Search for the cell housing the specified text and yield its (x, y) center coordinate. 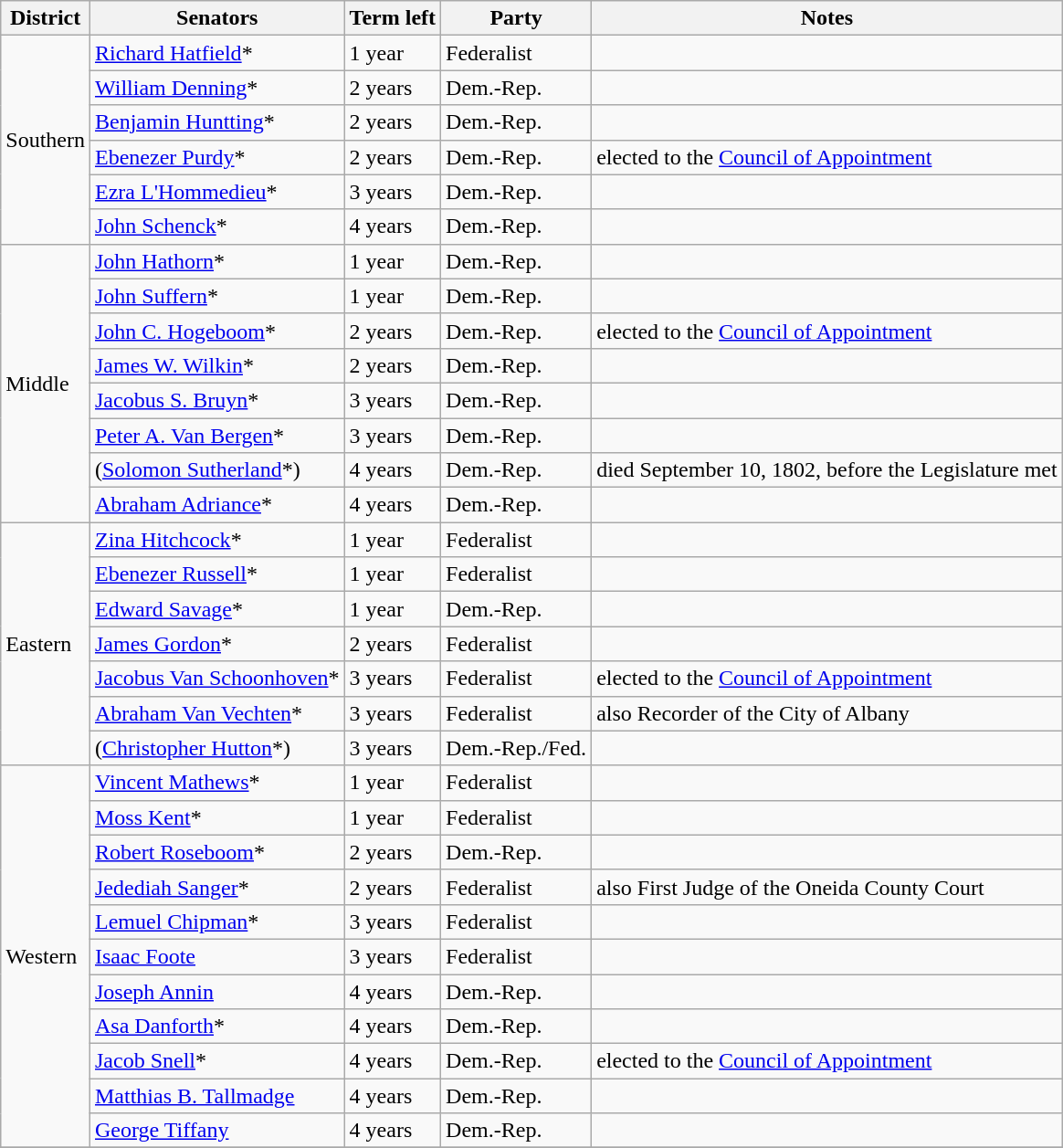
Lemuel Chipman* (217, 922)
Party (517, 18)
Jacobus S. Bruyn* (217, 400)
John Hathorn* (217, 261)
Abraham Adriance* (217, 505)
Joseph Annin (217, 991)
Asa Danforth* (217, 1027)
William Denning* (217, 88)
also Recorder of the City of Albany (827, 713)
Term left (393, 18)
Peter A. Van Bergen* (217, 436)
Jacobus Van Schoonhoven* (217, 679)
George Tiffany (217, 1131)
John Schenck* (217, 226)
Jedediah Sanger* (217, 887)
Zina Hitchcock* (217, 540)
District (46, 18)
Ezra L'Hommedieu* (217, 192)
Ebenezer Russell* (217, 574)
Abraham Van Vechten* (217, 713)
Richard Hatfield* (217, 53)
Benjamin Huntting* (217, 122)
James Gordon* (217, 644)
Senators (217, 18)
Dem.-Rep./Fed. (517, 748)
Southern (46, 140)
Middle (46, 383)
Moss Kent* (217, 817)
Vincent Mathews* (217, 783)
John Suffern* (217, 296)
Jacob Snell* (217, 1061)
Western (46, 957)
Eastern (46, 644)
(Christopher Hutton*) (217, 748)
John C. Hogeboom* (217, 331)
died September 10, 1802, before the Legislature met (827, 470)
James W. Wilkin* (217, 365)
(Solomon Sutherland*) (217, 470)
Robert Roseboom* (217, 852)
Edward Savage* (217, 609)
Matthias B. Tallmadge (217, 1096)
Ebenezer Purdy* (217, 157)
Notes (827, 18)
Isaac Foote (217, 956)
also First Judge of the Oneida County Court (827, 887)
